Provide the (X, Y) coordinate of the cell's center where the given text is located.  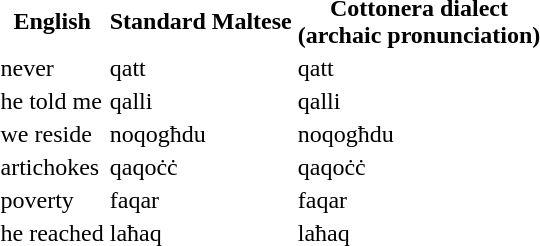
noqogħdu (200, 134)
faqar (200, 200)
qaqoċċ (200, 167)
qalli (200, 101)
qatt (200, 68)
